Return the [x, y] coordinate for the center point of the cell that contains the specified text.  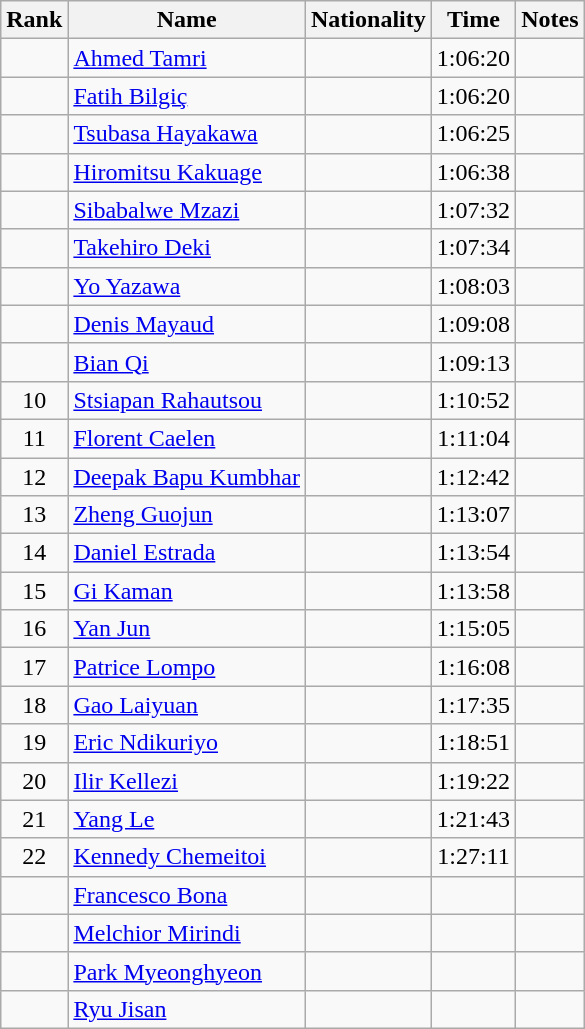
Yang Le [187, 819]
Bian Qi [187, 362]
Time [473, 20]
20 [34, 781]
1:15:05 [473, 629]
11 [34, 438]
16 [34, 629]
14 [34, 553]
Rank [34, 20]
1:09:08 [473, 324]
1:10:52 [473, 400]
18 [34, 705]
Deepak Bapu Kumbhar [187, 477]
1:09:13 [473, 362]
Melchior Mirindi [187, 933]
Stsiapan Rahautsou [187, 400]
12 [34, 477]
Park Myeonghyeon [187, 971]
1:12:42 [473, 477]
Kennedy Chemeitoi [187, 857]
1:18:51 [473, 743]
Takehiro Deki [187, 248]
Ryu Jisan [187, 1009]
Florent Caelen [187, 438]
1:08:03 [473, 286]
1:21:43 [473, 819]
1:16:08 [473, 667]
Tsubasa Hayakawa [187, 134]
Daniel Estrada [187, 553]
Yan Jun [187, 629]
1:06:25 [473, 134]
Hiromitsu Kakuage [187, 172]
17 [34, 667]
1:07:34 [473, 248]
Sibabalwe Mzazi [187, 210]
1:06:38 [473, 172]
10 [34, 400]
Francesco Bona [187, 895]
1:27:11 [473, 857]
Gi Kaman [187, 591]
Gao Laiyuan [187, 705]
1:13:07 [473, 515]
Zheng Guojun [187, 515]
19 [34, 743]
22 [34, 857]
Eric Ndikuriyo [187, 743]
Denis Mayaud [187, 324]
Fatih Bilgiç [187, 96]
13 [34, 515]
Name [187, 20]
1:07:32 [473, 210]
15 [34, 591]
Patrice Lompo [187, 667]
Nationality [369, 20]
1:11:04 [473, 438]
1:13:58 [473, 591]
Ilir Kellezi [187, 781]
Ahmed Tamri [187, 58]
Yo Yazawa [187, 286]
21 [34, 819]
Notes [550, 20]
1:19:22 [473, 781]
1:13:54 [473, 553]
1:17:35 [473, 705]
